Find where the given text appears and provide that cell's center as (x, y) coordinate. 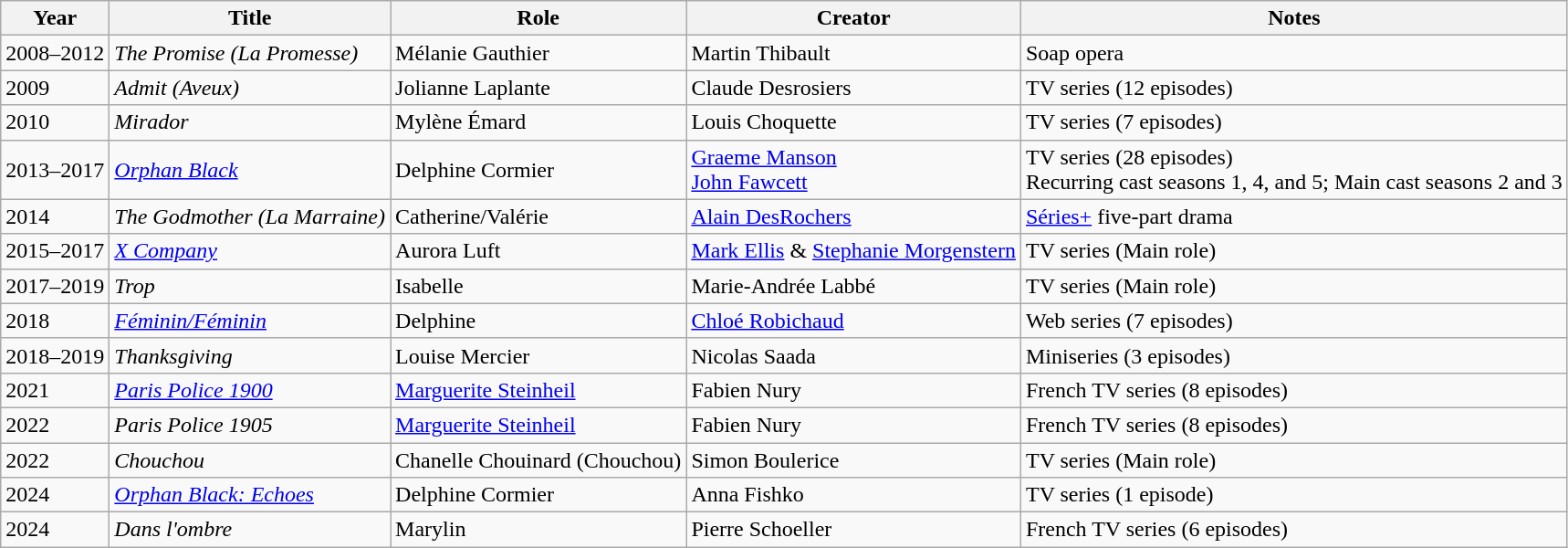
TV series (7 episodes) (1294, 122)
2017–2019 (55, 286)
2013–2017 (55, 170)
2018 (55, 321)
2015–2017 (55, 251)
Notes (1294, 18)
Anna Fishko (854, 495)
2010 (55, 122)
Louise Mercier (538, 355)
Delphine (538, 321)
Isabelle (538, 286)
Dans l'ombre (250, 530)
Marie-Andrée Labbé (854, 286)
Féminin/Féminin (250, 321)
Martin Thibault (854, 53)
Marylin (538, 530)
Mirador (250, 122)
TV series (1 episode) (1294, 495)
TV series (28 episodes)Recurring cast seasons 1, 4, and 5; Main cast seasons 2 and 3 (1294, 170)
Paris Police 1905 (250, 425)
TV series (12 episodes) (1294, 88)
Séries+ five-part drama (1294, 216)
Claude Desrosiers (854, 88)
Louis Choquette (854, 122)
2009 (55, 88)
Web series (7 episodes) (1294, 321)
Mélanie Gauthier (538, 53)
Jolianne Laplante (538, 88)
Paris Police 1900 (250, 390)
Chanelle Chouinard (Chouchou) (538, 459)
Trop (250, 286)
Pierre Schoeller (854, 530)
Simon Boulerice (854, 459)
Admit (Aveux) (250, 88)
Year (55, 18)
2018–2019 (55, 355)
Aurora Luft (538, 251)
French TV series (6 episodes) (1294, 530)
Chloé Robichaud (854, 321)
X Company (250, 251)
Mylène Émard (538, 122)
The Promise (La Promesse) (250, 53)
2021 (55, 390)
Catherine/Valérie (538, 216)
Role (538, 18)
Soap opera (1294, 53)
Mark Ellis & Stephanie Morgenstern (854, 251)
Nicolas Saada (854, 355)
Orphan Black: Echoes (250, 495)
Orphan Black (250, 170)
Alain DesRochers (854, 216)
Creator (854, 18)
Graeme MansonJohn Fawcett (854, 170)
Chouchou (250, 459)
Miniseries (3 episodes) (1294, 355)
Thanksgiving (250, 355)
Title (250, 18)
2008–2012 (55, 53)
The Godmother (La Marraine) (250, 216)
2014 (55, 216)
